Pinpoint the cell where the given text exists, returning its [X, Y] midpoint coordinate. 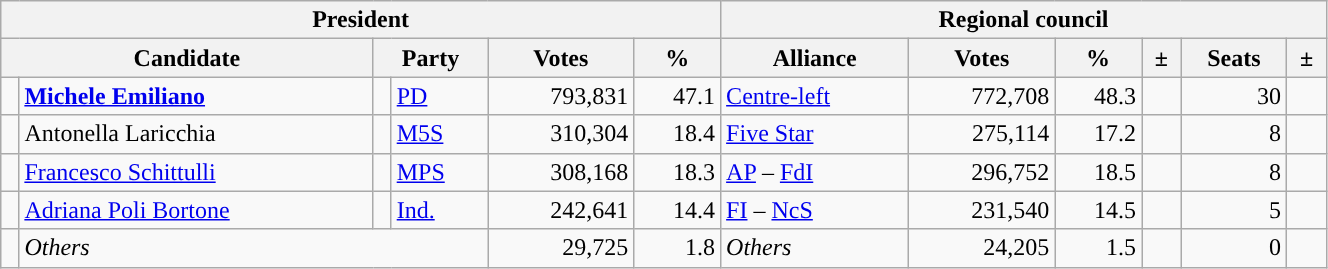
5 [1234, 210]
1.8 [678, 248]
Francesco Schittulli [196, 172]
M5S [440, 134]
29,725 [561, 248]
Alliance [815, 58]
MPS [440, 172]
231,540 [982, 210]
18.3 [678, 172]
Seats [1234, 58]
24,205 [982, 248]
275,114 [982, 134]
0 [1234, 248]
772,708 [982, 96]
President [361, 20]
Antonella Laricchia [196, 134]
AP – FdI [815, 172]
14.4 [678, 210]
30 [1234, 96]
18.4 [678, 134]
296,752 [982, 172]
Michele Emiliano [196, 96]
47.1 [678, 96]
Party [430, 58]
242,641 [561, 210]
14.5 [1098, 210]
Candidate [187, 58]
Ind. [440, 210]
Regional council [1024, 20]
Adriana Poli Bortone [196, 210]
310,304 [561, 134]
48.3 [1098, 96]
308,168 [561, 172]
FI – NcS [815, 210]
1.5 [1098, 248]
Five Star [815, 134]
17.2 [1098, 134]
Centre-left [815, 96]
PD [440, 96]
18.5 [1098, 172]
793,831 [561, 96]
